Find where the given text appears and provide that cell's center as [x, y] coordinate. 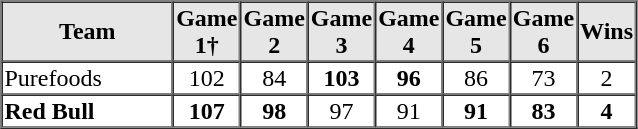
107 [206, 110]
84 [274, 78]
Purefoods [88, 78]
4 [606, 110]
83 [544, 110]
2 [606, 78]
Game 6 [544, 32]
73 [544, 78]
Wins [606, 32]
86 [476, 78]
98 [274, 110]
96 [408, 78]
Game 4 [408, 32]
103 [342, 78]
Red Bull [88, 110]
97 [342, 110]
102 [206, 78]
Team [88, 32]
Game 2 [274, 32]
Game 1† [206, 32]
Game 5 [476, 32]
Game 3 [342, 32]
